Output the [x, y] coordinate of the center of the cell containing the given text.  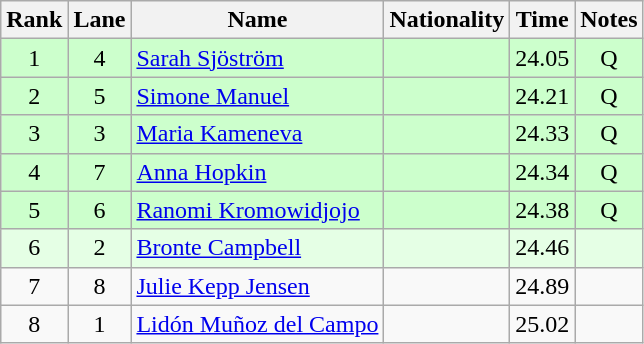
Rank [34, 20]
24.34 [542, 172]
24.21 [542, 96]
Anna Hopkin [258, 172]
Notes [609, 20]
Nationality [447, 20]
Bronte Campbell [258, 248]
Julie Kepp Jensen [258, 286]
Sarah Sjöström [258, 58]
25.02 [542, 324]
24.46 [542, 248]
Lane [100, 20]
24.89 [542, 286]
Simone Manuel [258, 96]
Ranomi Kromowidjojo [258, 210]
24.38 [542, 210]
24.33 [542, 134]
Name [258, 20]
24.05 [542, 58]
Maria Kameneva [258, 134]
Lidón Muñoz del Campo [258, 324]
Time [542, 20]
